Search for the cell housing the specified text and yield its [X, Y] center coordinate. 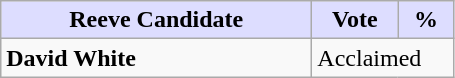
% [426, 20]
Vote [355, 20]
David White [156, 58]
Acclaimed [383, 58]
Reeve Candidate [156, 20]
